Output the (X, Y) coordinate of the center of the cell containing the given text.  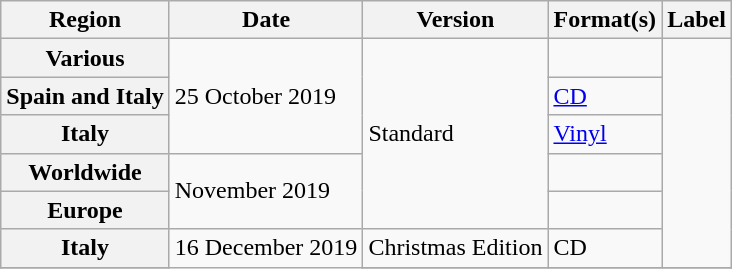
Spain and Italy (85, 96)
Various (85, 58)
Region (85, 20)
Vinyl (605, 134)
Version (456, 20)
25 October 2019 (266, 96)
Label (697, 20)
Format(s) (605, 20)
Date (266, 20)
Christmas Edition (456, 248)
16 December 2019 (266, 248)
Standard (456, 134)
Worldwide (85, 172)
Europe (85, 210)
November 2019 (266, 191)
